Provide the [X, Y] coordinate of the cell's center where the given text is located.  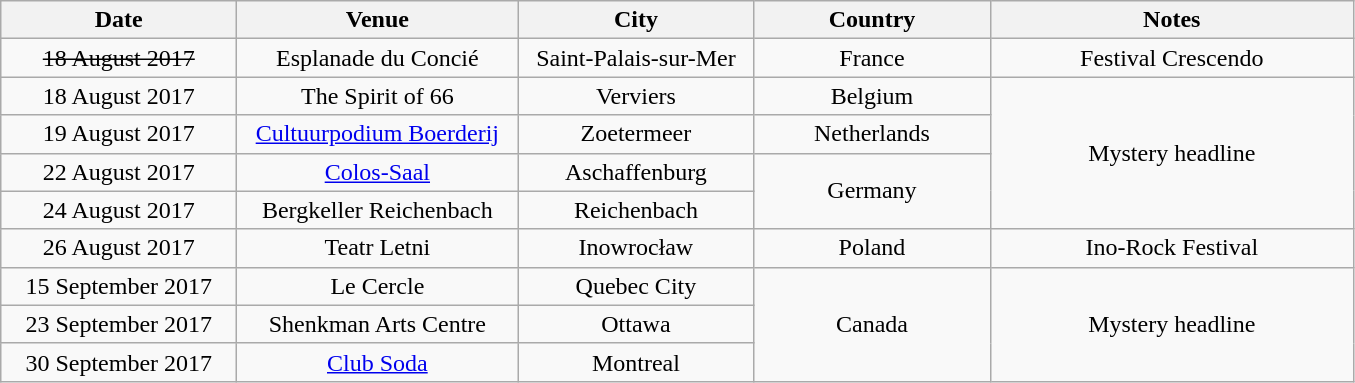
Saint-Palais-sur-Mer [636, 58]
30 September 2017 [119, 362]
Verviers [636, 96]
Aschaffenburg [636, 172]
Shenkman Arts Centre [378, 324]
The Spirit of 66 [378, 96]
Reichenbach [636, 210]
Bergkeller Reichenbach [378, 210]
Festival Crescendo [1172, 58]
Venue [378, 20]
City [636, 20]
Ino-Rock Festival [1172, 248]
Date [119, 20]
Netherlands [872, 134]
Esplanade du Concié [378, 58]
22 August 2017 [119, 172]
19 August 2017 [119, 134]
24 August 2017 [119, 210]
Country [872, 20]
Ottawa [636, 324]
Notes [1172, 20]
15 September 2017 [119, 286]
Belgium [872, 96]
Zoetermeer [636, 134]
Montreal [636, 362]
Cultuurpodium Boerderij [378, 134]
23 September 2017 [119, 324]
Germany [872, 191]
Colos-Saal [378, 172]
26 August 2017 [119, 248]
Canada [872, 324]
Club Soda [378, 362]
Le Cercle [378, 286]
Inowrocław [636, 248]
France [872, 58]
Quebec City [636, 286]
Poland [872, 248]
Teatr Letni [378, 248]
